From the cell containing the given text, extract its center point as (x, y) coordinate. 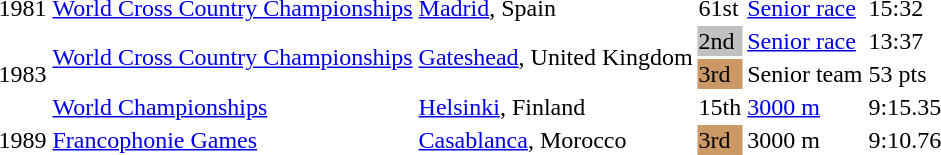
Gateshead, United Kingdom (556, 58)
15th (720, 107)
Helsinki, Finland (556, 107)
2nd (720, 41)
Casablanca, Morocco (556, 140)
Senior race (805, 41)
Francophonie Games (232, 140)
World Cross Country Championships (232, 58)
World Championships (232, 107)
Senior team (805, 74)
